Provide the [X, Y] coordinate of the cell's center where the given text is located.  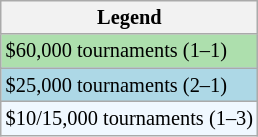
Legend [130, 17]
$10/15,000 tournaments (1–3) [130, 118]
$60,000 tournaments (1–1) [130, 51]
$25,000 tournaments (2–1) [130, 85]
